Identify which cell holds the provided text, then report its (X, Y) central coordinate. 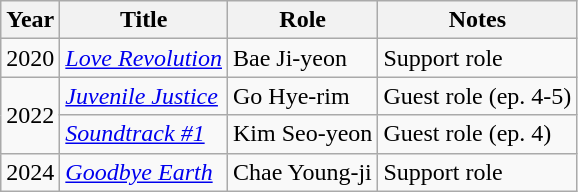
Bae Ji-yeon (303, 58)
Goodbye Earth (144, 172)
Year (30, 20)
Kim Seo-yeon (303, 134)
Love Revolution (144, 58)
Chae Young-ji (303, 172)
Go Hye-rim (303, 96)
Role (303, 20)
2022 (30, 115)
2024 (30, 172)
Guest role (ep. 4) (478, 134)
Notes (478, 20)
Guest role (ep. 4-5) (478, 96)
2020 (30, 58)
Title (144, 20)
Soundtrack #1 (144, 134)
Juvenile Justice (144, 96)
